Detect which cell encompasses the target text, then output its (x, y) center coordinate. 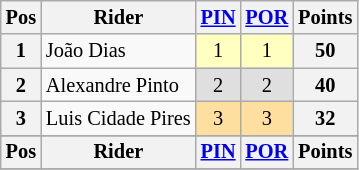
Luis Cidade Pires (118, 118)
40 (325, 85)
32 (325, 118)
João Dias (118, 51)
Alexandre Pinto (118, 85)
50 (325, 51)
